Provide the (X, Y) coordinate of the cell's center where the given text is located.  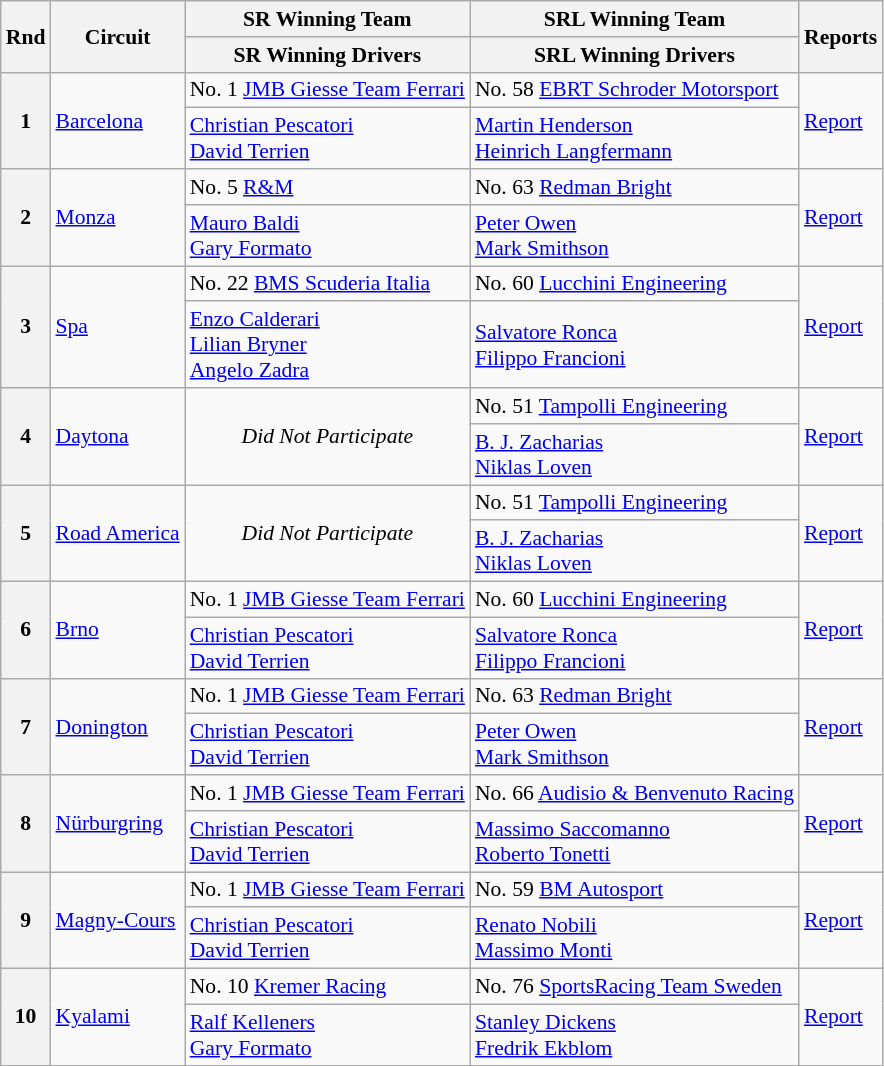
Ralf Kelleners Gary Formato (328, 1034)
Nürburgring (117, 824)
Stanley Dickens Fredrik Ekblom (634, 1034)
Monza (117, 218)
No. 5 R&M (328, 187)
3 (26, 327)
1 (26, 120)
No. 66 Audisio & Benvenuto Racing (634, 793)
SR Winning Drivers (328, 55)
Brno (117, 630)
Circuit (117, 36)
SRL Winning Team (634, 19)
No. 76 SportsRacing Team Sweden (634, 987)
6 (26, 630)
Daytona (117, 436)
Rnd (26, 36)
10 (26, 1018)
Spa (117, 327)
Road America (117, 534)
Enzo Calderari Lilian Bryner Angelo Zadra (328, 346)
Renato Nobili Massimo Monti (634, 938)
No. 10 Kremer Racing (328, 987)
SRL Winning Drivers (634, 55)
9 (26, 920)
8 (26, 824)
Magny-Cours (117, 920)
Reports (840, 36)
Mauro Baldi Gary Formato (328, 236)
Martin Henderson Heinrich Langfermann (634, 138)
No. 59 BM Autosport (634, 890)
SR Winning Team (328, 19)
5 (26, 534)
Donington (117, 726)
No. 22 BMS Scuderia Italia (328, 284)
No. 58 EBRT Schroder Motorsport (634, 90)
4 (26, 436)
Barcelona (117, 120)
Kyalami (117, 1018)
2 (26, 218)
Massimo Saccomanno Roberto Tonetti (634, 842)
7 (26, 726)
